Identify which cell holds the provided text, then report its (X, Y) central coordinate. 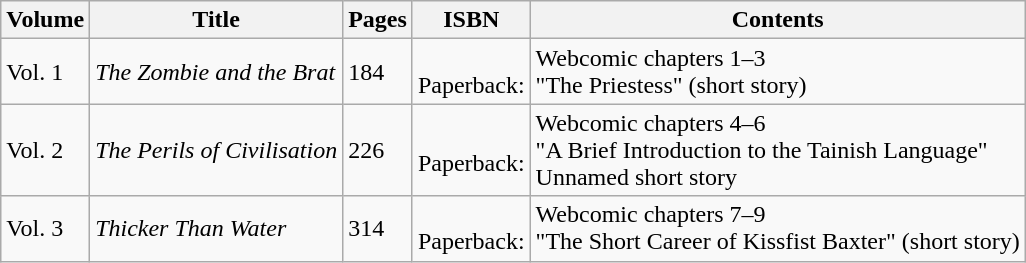
The Zombie and the Brat (216, 72)
184 (378, 72)
Vol. 3 (46, 228)
Vol. 2 (46, 150)
314 (378, 228)
Contents (778, 20)
Webcomic chapters 7–9"The Short Career of Kissfist Baxter" (short story) (778, 228)
Pages (378, 20)
Thicker Than Water (216, 228)
The Perils of Civilisation (216, 150)
226 (378, 150)
Webcomic chapters 1–3"The Priestess" (short story) (778, 72)
Vol. 1 (46, 72)
Title (216, 20)
Volume (46, 20)
Webcomic chapters 4–6"A Brief Introduction to the Tainish Language"Unnamed short story (778, 150)
ISBN (471, 20)
